Return the (X, Y) coordinate for the center point of the cell that contains the specified text.  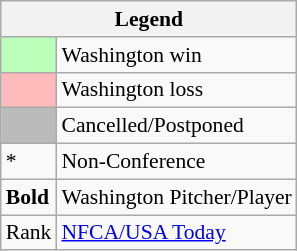
Washington win (176, 55)
Legend (149, 19)
* (29, 162)
Washington Pitcher/Player (176, 197)
Washington loss (176, 90)
Cancelled/Postponed (176, 126)
Non-Conference (176, 162)
NFCA/USA Today (176, 233)
Bold (29, 197)
Rank (29, 233)
